Capture the cell that displays the provided text and extract its (X, Y) central coordinate. 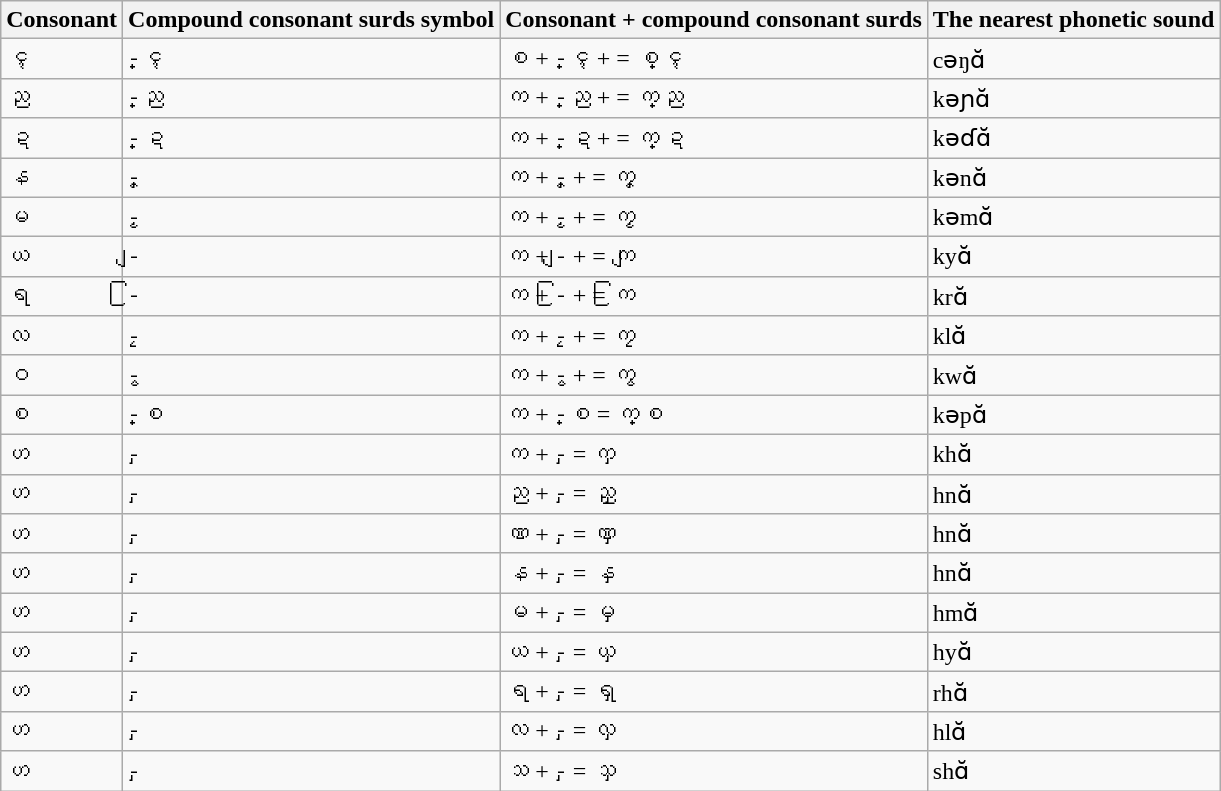
ည + -ှ = ညှ (714, 494)
krɑ̆ (1074, 296)
ဝ (62, 375)
-ျ (312, 257)
-ၟ (312, 217)
မ (62, 217)
ဍ (62, 138)
ယ (62, 257)
-္ည (312, 98)
-္ဍ (312, 138)
လ (62, 336)
န + -ှ = နှ (714, 573)
ဏ + -ှ = ဏှ (714, 534)
က + -္ဍ + = က္ဍ (714, 138)
The nearest phonetic sound (1074, 20)
hlɑ̆ (1074, 731)
က + -္စ = က္စ (714, 415)
စ (62, 415)
klɑ̆ (1074, 336)
စ + -္ၚ + = စ္ၚ (714, 59)
hmɑ̆ (1074, 613)
Consonant (62, 20)
ရ (62, 296)
kəɗɑ̆ (1074, 138)
-္စ (312, 415)
မ + -ှ = မှ (714, 613)
Compound consonant surds symbol (312, 20)
က + -ြ + = ကြ (714, 296)
က + -ွ + = ကွ (714, 375)
cəŋɑ̆ (1074, 59)
hyɑ̆ (1074, 652)
kəpɑ̆ (1074, 415)
kəmɑ̆ (1074, 217)
ၚ (62, 59)
က + -ှ = ကှ (714, 454)
ည (62, 98)
kənɑ̆ (1074, 178)
-ၞ (312, 178)
khɑ̆ (1074, 454)
kəɲɑ̆ (1074, 98)
က + -ၟ + = ကၟ (714, 217)
-ၠ (312, 336)
kwɑ̆ (1074, 375)
န (62, 178)
က + -ၞ + = ကၞ (714, 178)
က + -ျ + = ကျ (714, 257)
က + -္ည + = က္ည (714, 98)
-္ၚ (312, 59)
-ွ (312, 375)
-ြ (312, 296)
kyɑ̆ (1074, 257)
က + -ၠ + = ကၠ (714, 336)
ရ + -ှ = ရှ (714, 692)
rhɑ̆ (1074, 692)
လ + -ှ = လှ (714, 731)
shɑ̆ (1074, 771)
သ + -ှ = သှ (714, 771)
ယ + -ှ = ယှ (714, 652)
Consonant + compound consonant surds (714, 20)
